Extract the [X, Y] coordinate from the center of the cell holding the provided text.  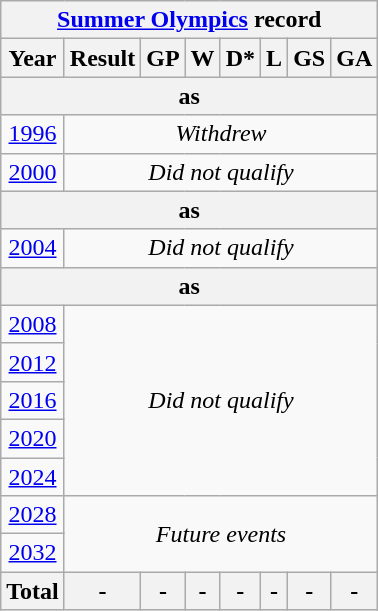
1996 [33, 134]
Total [33, 591]
D* [240, 58]
2012 [33, 362]
2032 [33, 553]
2028 [33, 515]
2004 [33, 248]
GA [354, 58]
2008 [33, 324]
2016 [33, 400]
GP [163, 58]
GS [310, 58]
Future events [220, 534]
2024 [33, 477]
L [274, 58]
Summer Olympics record [190, 20]
Result [102, 58]
W [202, 58]
Year [33, 58]
2000 [33, 172]
2020 [33, 438]
Withdrew [220, 134]
